Provide the [x, y] coordinate of the cell's center where the given text is located.  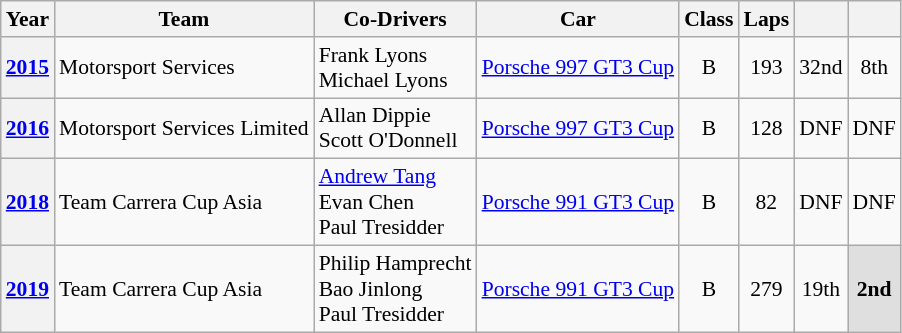
Motorsport Services [184, 68]
Andrew Tang Evan Chen Paul Tresidder [396, 202]
Frank Lyons Michael Lyons [396, 68]
19th [820, 290]
8th [874, 68]
2018 [28, 202]
Class [708, 19]
82 [766, 202]
Co-Drivers [396, 19]
Year [28, 19]
32nd [820, 68]
Philip Hamprecht Bao Jinlong Paul Tresidder [396, 290]
Allan Dippie Scott O'Donnell [396, 128]
279 [766, 290]
2016 [28, 128]
2nd [874, 290]
2015 [28, 68]
128 [766, 128]
Laps [766, 19]
Motorsport Services Limited [184, 128]
2019 [28, 290]
193 [766, 68]
Team [184, 19]
Car [578, 19]
